Return the [X, Y] coordinate for the center point of the cell that contains the specified text.  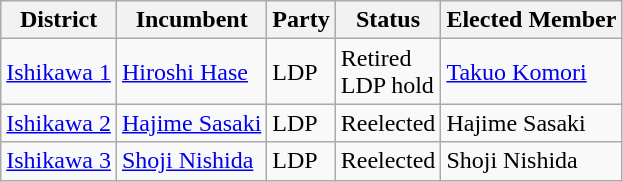
Elected Member [532, 20]
RetiredLDP hold [388, 72]
Hiroshi Hase [191, 72]
Takuo Komori [532, 72]
Party [301, 20]
Ishikawa 3 [59, 161]
Incumbent [191, 20]
Ishikawa 1 [59, 72]
District [59, 20]
Ishikawa 2 [59, 123]
Status [388, 20]
